Return the [x, y] coordinate for the center point of the cell that contains the specified text.  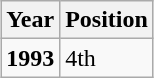
1993 [30, 58]
Position [107, 20]
4th [107, 58]
Year [30, 20]
